From the cell containing the given text, extract its center point as (X, Y) coordinate. 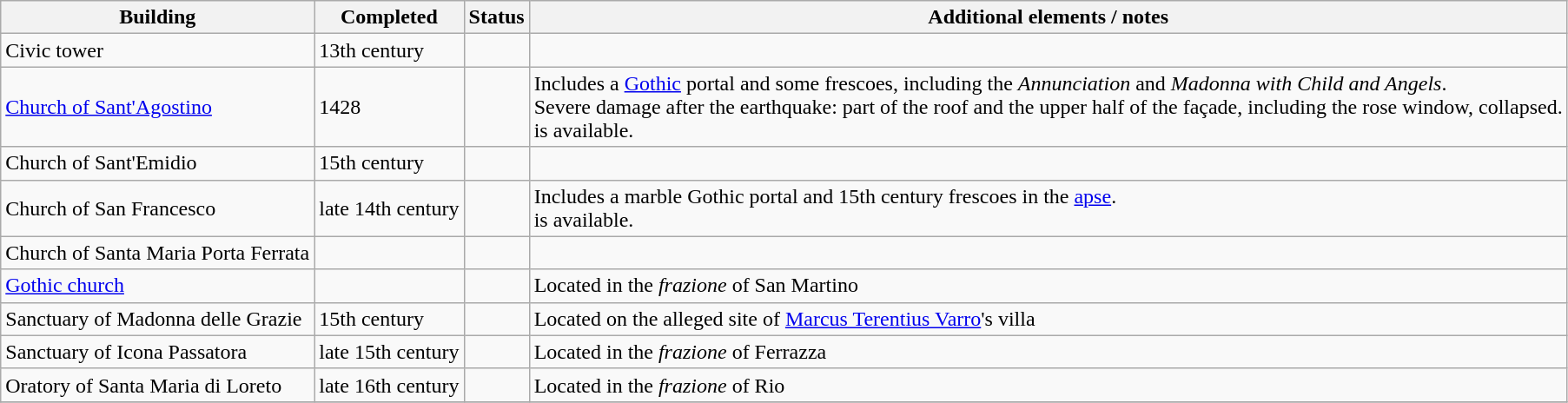
Oratory of Santa Maria di Loreto (158, 385)
Church of San Francesco (158, 208)
late 15th century (389, 352)
Completed (389, 17)
Gothic church (158, 286)
Civic tower (158, 50)
Located in the frazione of Ferrazza (1048, 352)
late 14th century (389, 208)
Status (497, 17)
Located in the frazione of San Martino (1048, 286)
Church of Sant'Emidio (158, 163)
13th century (389, 50)
1428 (389, 107)
Building (158, 17)
Sanctuary of Madonna delle Grazie (158, 319)
late 16th century (389, 385)
Located in the frazione of Rio (1048, 385)
Includes a marble Gothic portal and 15th century frescoes in the apse. is available. (1048, 208)
Additional elements / notes (1048, 17)
Sanctuary of Icona Passatora (158, 352)
Church of Santa Maria Porta Ferrata (158, 253)
Church of Sant'Agostino (158, 107)
Located on the alleged site of Marcus Terentius Varro's villa (1048, 319)
